Search for the cell housing the specified text and yield its (x, y) center coordinate. 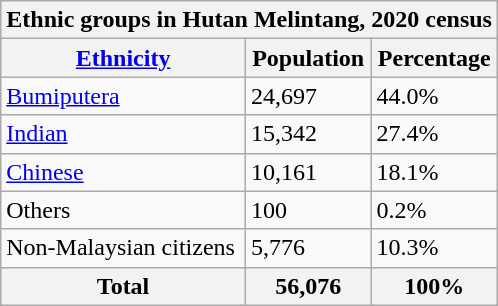
Others (124, 210)
0.2% (434, 210)
18.1% (434, 172)
5,776 (308, 248)
Total (124, 286)
Ethnicity (124, 58)
10,161 (308, 172)
15,342 (308, 134)
Percentage (434, 58)
10.3% (434, 248)
Bumiputera (124, 96)
100 (308, 210)
27.4% (434, 134)
Ethnic groups in Hutan Melintang, 2020 census (250, 20)
Indian (124, 134)
Population (308, 58)
Chinese (124, 172)
24,697 (308, 96)
44.0% (434, 96)
100% (434, 286)
56,076 (308, 286)
Non-Malaysian citizens (124, 248)
